For the text-containing cell, return its midpoint in (x, y) coordinate format. 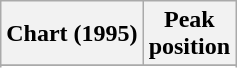
Peakposition (189, 34)
Chart (1995) (72, 34)
